Pinpoint the cell where the given text exists, returning its [x, y] midpoint coordinate. 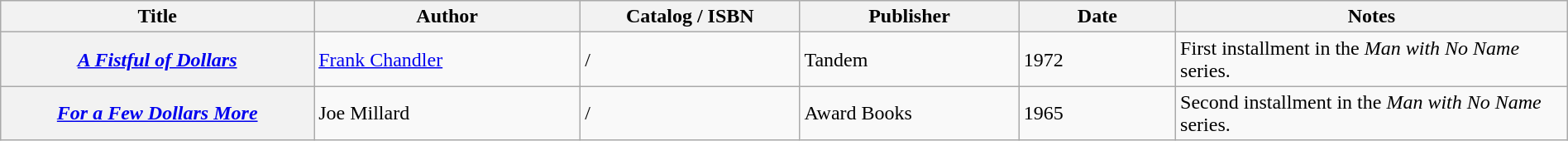
Publisher [910, 17]
Date [1097, 17]
First installment in the Man with No Name series. [1372, 60]
Tandem [910, 60]
1965 [1097, 113]
Catalog / ISBN [690, 17]
Joe Millard [447, 113]
Title [157, 17]
Author [447, 17]
For a Few Dollars More [157, 113]
Frank Chandler [447, 60]
A Fistful of Dollars [157, 60]
Notes [1372, 17]
1972 [1097, 60]
Award Books [910, 113]
Second installment in the Man with No Name series. [1372, 113]
